Search for the cell housing the specified text and yield its [x, y] center coordinate. 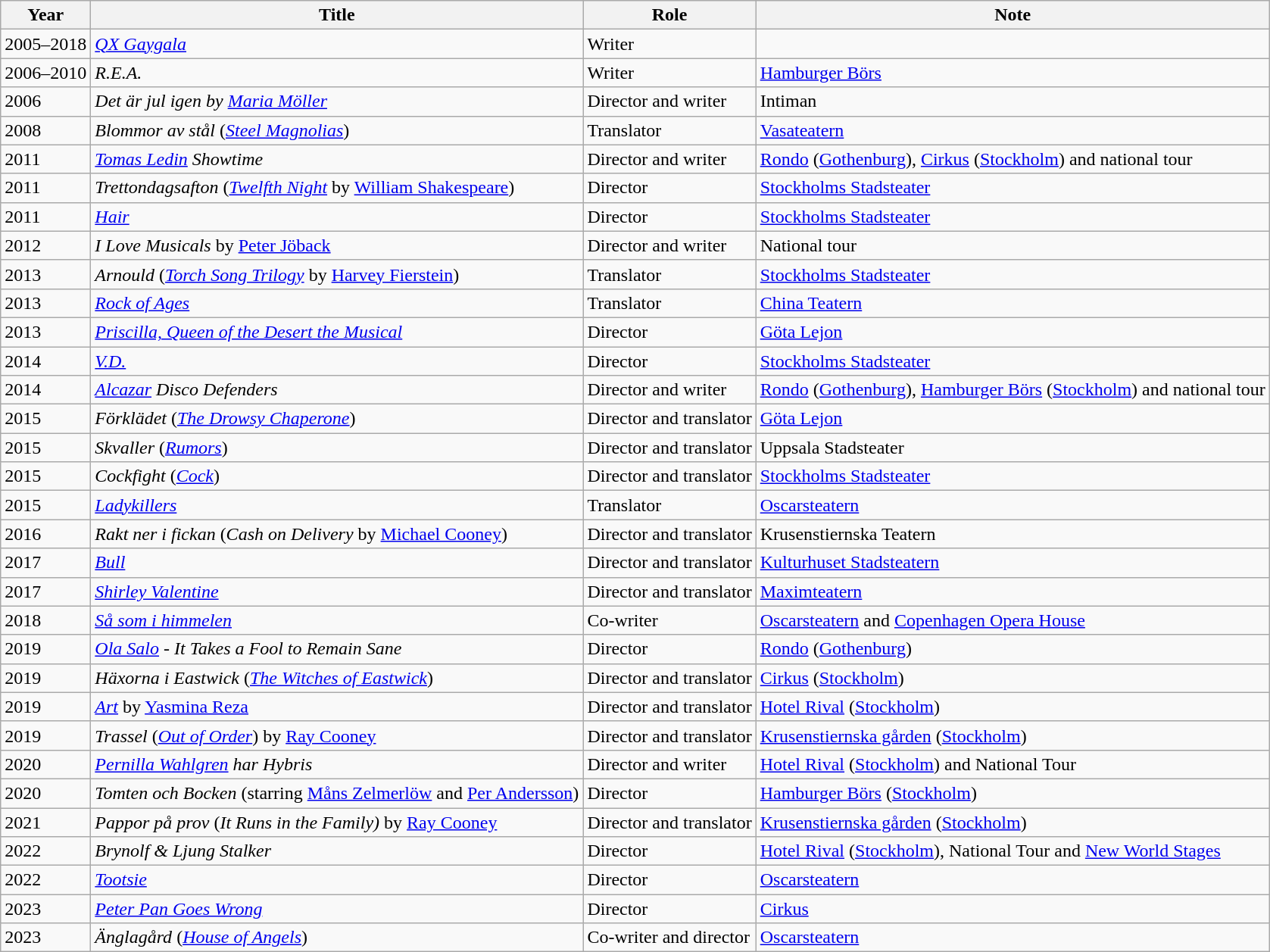
Skvaller (Rumors) [337, 448]
R.E.A. [337, 73]
Tootsie [337, 880]
Title [337, 15]
Role [669, 15]
2006–2010 [45, 73]
Hamburger Börs (Stockholm) [1013, 793]
2016 [45, 534]
Häxorna i Eastwick (The Witches of Eastwick) [337, 678]
2012 [45, 245]
Det är jul igen by Maria Möller [337, 101]
Year [45, 15]
Hotel Rival (Stockholm), National Tour and New World Stages [1013, 851]
Så som i himmelen [337, 620]
Tomten och Bocken (starring Måns Zelmerlöw and Per Andersson) [337, 793]
Intiman [1013, 101]
Brynolf & Ljung Stalker [337, 851]
2021 [45, 822]
Co-writer and director [669, 938]
Rakt ner i fickan (Cash on Delivery by Michael Cooney) [337, 534]
Rondo (Gothenburg), Cirkus (Stockholm) and national tour [1013, 159]
Cirkus [1013, 909]
QX Gaygala [337, 44]
Vasateatern [1013, 130]
Krusenstiernska Teatern [1013, 534]
Priscilla, Queen of the Desert the Musical [337, 332]
2005–2018 [45, 44]
Rondo (Gothenburg), Hamburger Börs (Stockholm) and national tour [1013, 390]
Rondo (Gothenburg) [1013, 649]
Änglagård (House of Angels) [337, 938]
Maximteatern [1013, 591]
Hair [337, 217]
2008 [45, 130]
Alcazar Disco Defenders [337, 390]
Bull [337, 563]
Note [1013, 15]
Trassel (Out of Order) by Ray Cooney [337, 735]
Ola Salo - It Takes a Fool to Remain Sane [337, 649]
Co-writer [669, 620]
2018 [45, 620]
V.D. [337, 361]
Blommor av stål (Steel Magnolias) [337, 130]
Tomas Ledin Showtime [337, 159]
Förklädet (The Drowsy Chaperone) [337, 419]
Pernilla Wahlgren har Hybris [337, 764]
Kulturhuset Stadsteatern [1013, 563]
Arnould (Torch Song Trilogy by Harvey Fierstein) [337, 274]
I Love Musicals by Peter Jöback [337, 245]
2006 [45, 101]
Oscarsteatern and Copenhagen Opera House [1013, 620]
Cirkus (Stockholm) [1013, 678]
National tour [1013, 245]
Trettondagsafton (Twelfth Night by William Shakespeare) [337, 188]
Pappor på prov (It Runs in the Family) by Ray Cooney [337, 822]
Hotel Rival (Stockholm) and National Tour [1013, 764]
Hotel Rival (Stockholm) [1013, 707]
Ladykillers [337, 505]
Peter Pan Goes Wrong [337, 909]
Hamburger Börs [1013, 73]
Uppsala Stadsteater [1013, 448]
Rock of Ages [337, 303]
Cockfight (Cock) [337, 476]
Shirley Valentine [337, 591]
Art by Yasmina Reza [337, 707]
China Teatern [1013, 303]
